Determine the (X, Y) coordinate at the center of the cell enclosing the given text.  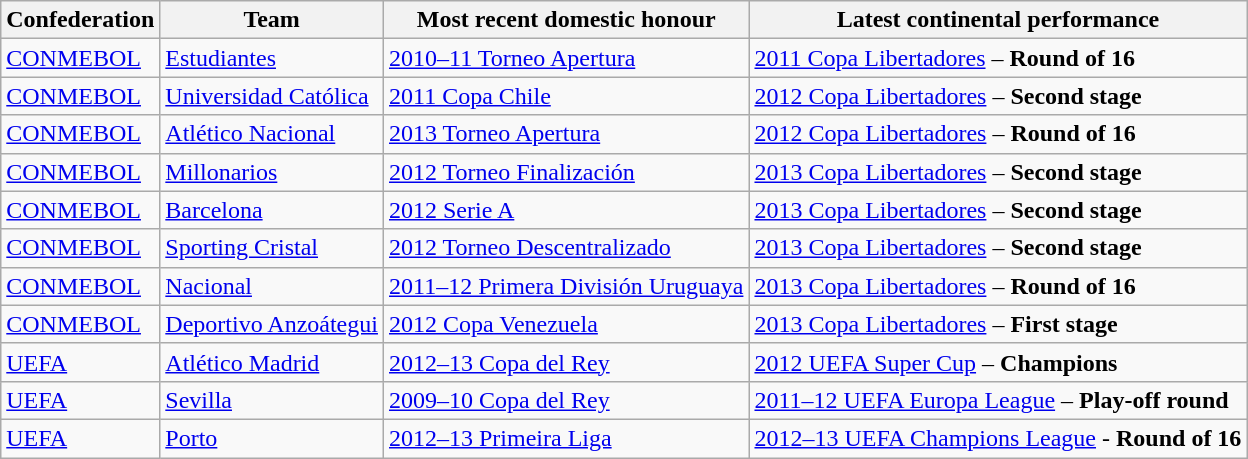
Deportivo Anzoátegui (272, 324)
Sevilla (272, 400)
Most recent domestic honour (566, 20)
Atlético Madrid (272, 362)
2012 UEFA Super Cup – Champions (998, 362)
2012 Copa Libertadores – Round of 16 (998, 134)
2013 Copa Libertadores – Round of 16 (998, 286)
2011 Copa Libertadores – Round of 16 (998, 58)
2013 Copa Libertadores – First stage (998, 324)
2012–13 Copa del Rey (566, 362)
Universidad Católica (272, 96)
2013 Torneo Apertura (566, 134)
Team (272, 20)
Nacional (272, 286)
2009–10 Copa del Rey (566, 400)
2012–13 Primeira Liga (566, 438)
Millonarios (272, 172)
2012 Copa Libertadores – Second stage (998, 96)
Latest continental performance (998, 20)
Atlético Nacional (272, 134)
Barcelona (272, 210)
Porto (272, 438)
2012 Copa Venezuela (566, 324)
2012 Torneo Finalización (566, 172)
Estudiantes (272, 58)
2012–13 UEFA Champions League - Round of 16 (998, 438)
2012 Torneo Descentralizado (566, 248)
2011–12 Primera División Uruguaya (566, 286)
2012 Serie A (566, 210)
Sporting Cristal (272, 248)
2010–11 Torneo Apertura (566, 58)
2011–12 UEFA Europa League – Play-off round (998, 400)
Confederation (80, 20)
2011 Copa Chile (566, 96)
